Return the [X, Y] coordinate for the center point of the cell that contains the specified text.  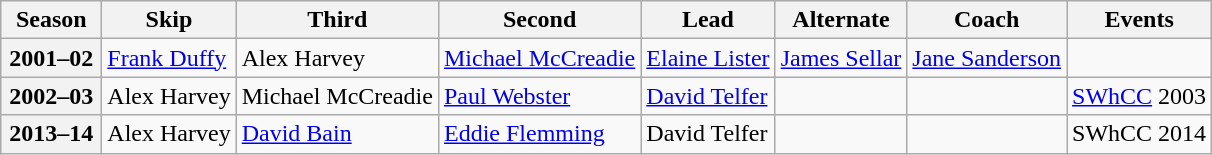
2002–03 [52, 96]
Second [539, 20]
Eddie Flemming [539, 134]
Events [1140, 20]
2013–14 [52, 134]
Frank Duffy [169, 58]
Alternate [841, 20]
Third [337, 20]
David Bain [337, 134]
Skip [169, 20]
Lead [708, 20]
2001–02 [52, 58]
SWhCC 2014 [1140, 134]
Season [52, 20]
Coach [987, 20]
Elaine Lister [708, 58]
Paul Webster [539, 96]
James Sellar [841, 58]
SWhCC 2003 [1140, 96]
Jane Sanderson [987, 58]
